Identify which cell holds the provided text, then report its (X, Y) central coordinate. 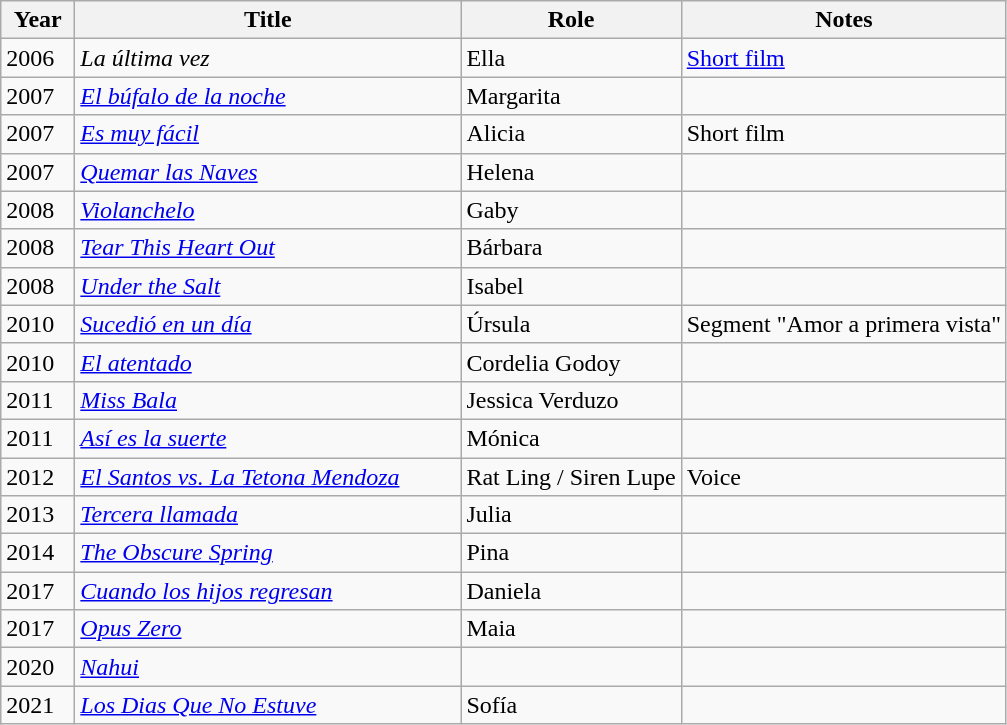
2014 (38, 553)
Year (38, 20)
2020 (38, 667)
Nahui (268, 667)
Los Dias Que No Estuve (268, 705)
Sucedió en un día (268, 324)
Mónica (571, 438)
Cordelia Godoy (571, 362)
Bárbara (571, 248)
El búfalo de la noche (268, 96)
Opus Zero (268, 629)
Isabel (571, 286)
Voice (844, 477)
Pina (571, 553)
Es muy fácil (268, 134)
Notes (844, 20)
Así es la suerte (268, 438)
Gaby (571, 210)
Margarita (571, 96)
2013 (38, 515)
Cuando los hijos regresan (268, 591)
2021 (38, 705)
2006 (38, 58)
El Santos vs. La Tetona Mendoza (268, 477)
Quemar las Naves (268, 172)
Julia (571, 515)
2012 (38, 477)
The Obscure Spring (268, 553)
Maia (571, 629)
Úrsula (571, 324)
Tercera llamada (268, 515)
Sofía (571, 705)
Role (571, 20)
Violanchelo (268, 210)
Miss Bala (268, 400)
La última vez (268, 58)
Jessica Verduzo (571, 400)
Segment "Amor a primera vista" (844, 324)
Daniela (571, 591)
Helena (571, 172)
Ella (571, 58)
Under the Salt (268, 286)
El atentado (268, 362)
Alicia (571, 134)
Title (268, 20)
Tear This Heart Out (268, 248)
Rat Ling / Siren Lupe (571, 477)
